Detect which cell encompasses the target text, then output its (x, y) center coordinate. 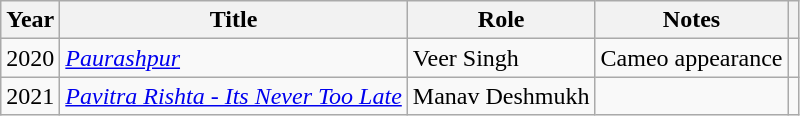
2021 (30, 96)
Role (501, 20)
Notes (692, 20)
Year (30, 20)
Veer Singh (501, 58)
Cameo appearance (692, 58)
Pavitra Rishta - Its Never Too Late (234, 96)
2020 (30, 58)
Manav Deshmukh (501, 96)
Title (234, 20)
Paurashpur (234, 58)
